Identify which cell holds the provided text, then report its [x, y] central coordinate. 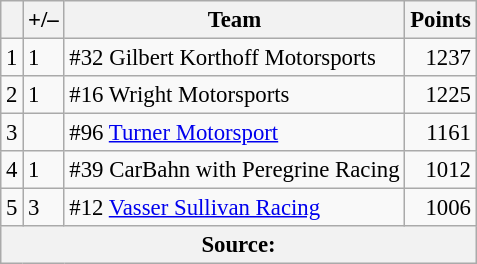
Source: [239, 245]
1006 [440, 208]
5 [12, 208]
#12 Vasser Sullivan Racing [234, 208]
1161 [440, 133]
4 [12, 170]
+/– [44, 20]
2 [12, 95]
Points [440, 20]
1012 [440, 170]
1225 [440, 95]
#96 Turner Motorsport [234, 133]
1237 [440, 58]
Team [234, 20]
#39 CarBahn with Peregrine Racing [234, 170]
#32 Gilbert Korthoff Motorsports [234, 58]
#16 Wright Motorsports [234, 95]
